Search for the cell housing the specified text and yield its (x, y) center coordinate. 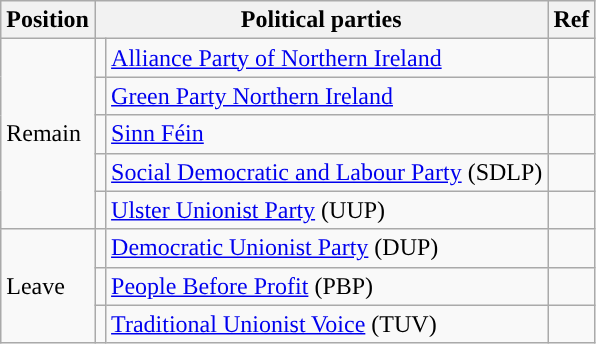
Leave (48, 286)
People Before Profit (PBP) (327, 286)
Democratic Unionist Party (DUP) (327, 248)
Sinn Féin (327, 134)
Political parties (320, 20)
Remain (48, 134)
Social Democratic and Labour Party (SDLP) (327, 172)
Ulster Unionist Party (UUP) (327, 210)
Alliance Party of Northern Ireland (327, 58)
Position (48, 20)
Traditional Unionist Voice (TUV) (327, 324)
Ref (572, 20)
Green Party Northern Ireland (327, 96)
